From the cell containing the given text, extract its center point as [x, y] coordinate. 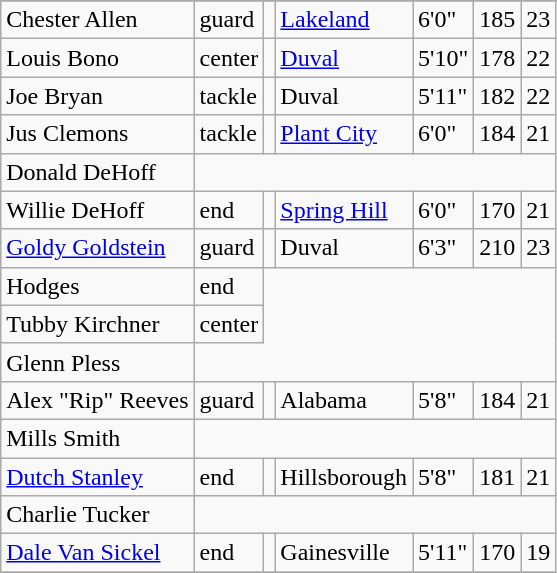
Chester Allen [98, 20]
181 [498, 477]
Mills Smith [98, 438]
Spring Hill [344, 210]
6'3" [444, 248]
Jus Clemons [98, 134]
210 [498, 248]
5'10" [444, 58]
Hodges [98, 286]
Tubby Kirchner [98, 324]
19 [538, 553]
Louis Bono [98, 58]
Alabama [344, 400]
Donald DeHoff [98, 172]
Willie DeHoff [98, 210]
Hillsborough [344, 477]
Lakeland [344, 20]
Glenn Pless [98, 362]
178 [498, 58]
182 [498, 96]
Dutch Stanley [98, 477]
Joe Bryan [98, 96]
Alex "Rip" Reeves [98, 400]
Charlie Tucker [98, 515]
Goldy Goldstein [98, 248]
Plant City [344, 134]
185 [498, 20]
Dale Van Sickel [98, 553]
Gainesville [344, 553]
